Output the [X, Y] coordinate of the center of the cell containing the given text.  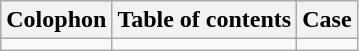
Colophon [56, 20]
Case [327, 20]
Table of contents [204, 20]
